Return the (x, y) coordinate for the center point of the cell that contains the specified text.  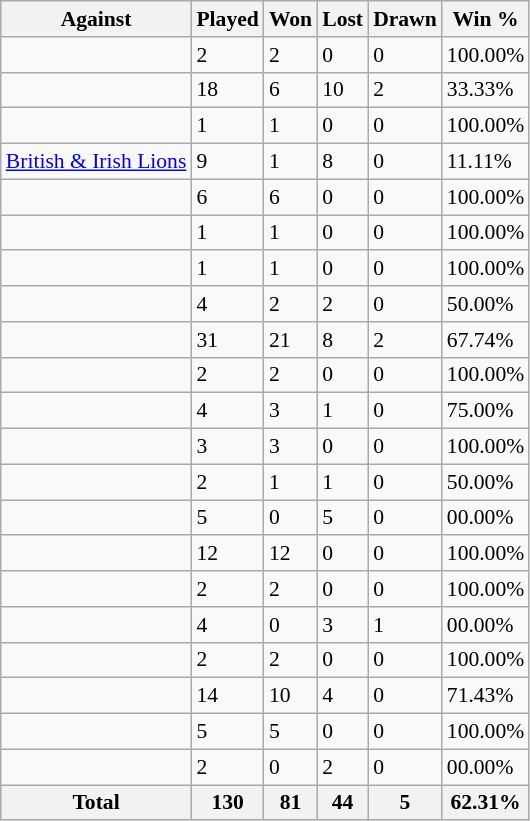
Total (96, 803)
71.43% (486, 696)
14 (227, 696)
18 (227, 90)
33.33% (486, 90)
11.11% (486, 162)
62.31% (486, 803)
Lost (342, 19)
67.74% (486, 340)
British & Irish Lions (96, 162)
31 (227, 340)
Win % (486, 19)
Against (96, 19)
Played (227, 19)
81 (290, 803)
44 (342, 803)
75.00% (486, 411)
Drawn (405, 19)
130 (227, 803)
9 (227, 162)
21 (290, 340)
Won (290, 19)
